Return (X, Y) of the center of cell containing provided text 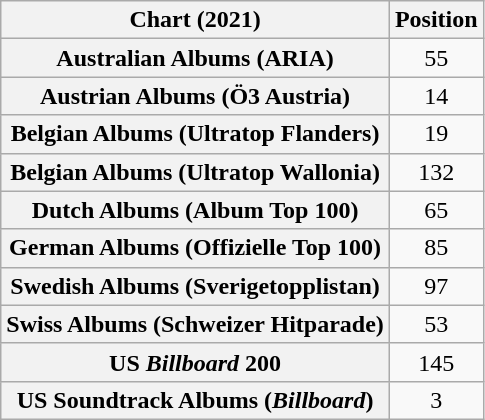
Swiss Albums (Schweizer Hitparade) (196, 324)
Chart (2021) (196, 20)
Australian Albums (ARIA) (196, 58)
53 (436, 324)
US Billboard 200 (196, 362)
Belgian Albums (Ultratop Wallonia) (196, 172)
Position (436, 20)
65 (436, 210)
132 (436, 172)
97 (436, 286)
3 (436, 400)
US Soundtrack Albums (Billboard) (196, 400)
Austrian Albums (Ö3 Austria) (196, 96)
55 (436, 58)
Swedish Albums (Sverigetopplistan) (196, 286)
145 (436, 362)
85 (436, 248)
19 (436, 134)
German Albums (Offizielle Top 100) (196, 248)
14 (436, 96)
Dutch Albums (Album Top 100) (196, 210)
Belgian Albums (Ultratop Flanders) (196, 134)
